Return the (x, y) coordinate for the center point of the cell that contains the specified text.  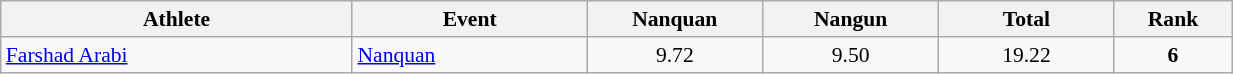
Nangun (851, 19)
9.50 (851, 55)
Total (1027, 19)
Athlete (177, 19)
Event (469, 19)
Rank (1172, 19)
9.72 (675, 55)
Farshad Arabi (177, 55)
6 (1172, 55)
19.22 (1027, 55)
